Identify which cell holds the provided text, then report its [X, Y] central coordinate. 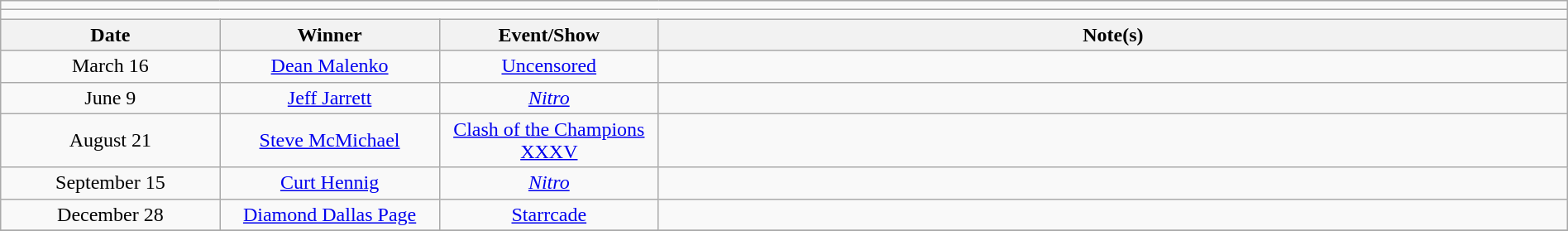
Jeff Jarrett [329, 98]
Date [111, 35]
Dean Malenko [329, 66]
September 15 [111, 183]
Event/Show [549, 35]
Curt Hennig [329, 183]
Note(s) [1113, 35]
Clash of the Champions XXXV [549, 141]
March 16 [111, 66]
December 28 [111, 214]
Uncensored [549, 66]
Diamond Dallas Page [329, 214]
June 9 [111, 98]
Starrcade [549, 214]
August 21 [111, 141]
Winner [329, 35]
Steve McMichael [329, 141]
